Extract the (X, Y) coordinate from the center of the cell holding the provided text.  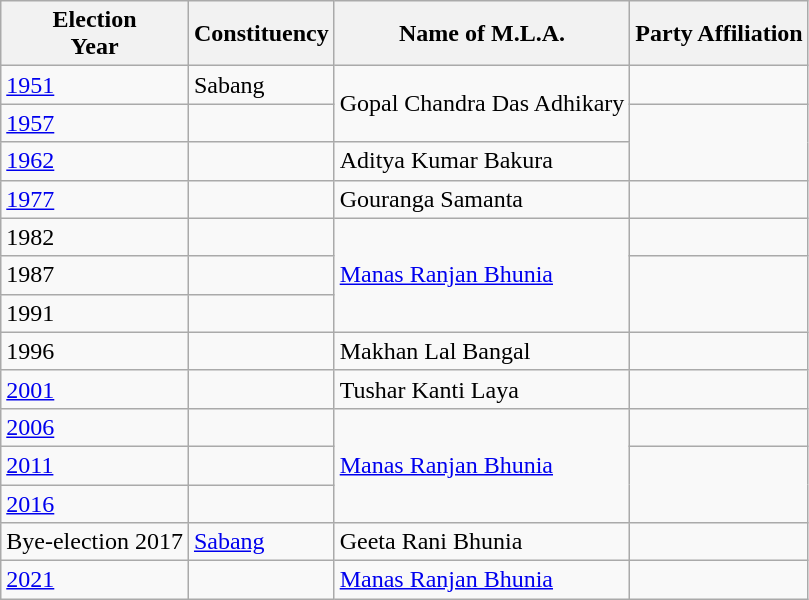
2001 (95, 389)
Name of M.L.A. (482, 34)
Geeta Rani Bhunia (482, 542)
2006 (95, 427)
Election Year (95, 34)
1962 (95, 161)
1951 (95, 85)
Gouranga Samanta (482, 199)
2021 (95, 580)
Aditya Kumar Bakura (482, 161)
2016 (95, 503)
Bye-election 2017 (95, 542)
1957 (95, 123)
1977 (95, 199)
2011 (95, 465)
Party Affiliation (719, 34)
Tushar Kanti Laya (482, 389)
Makhan Lal Bangal (482, 351)
Constituency (261, 34)
1996 (95, 351)
Gopal Chandra Das Adhikary (482, 104)
1991 (95, 313)
1987 (95, 275)
1982 (95, 237)
